For the text-containing cell, return its midpoint in [x, y] coordinate format. 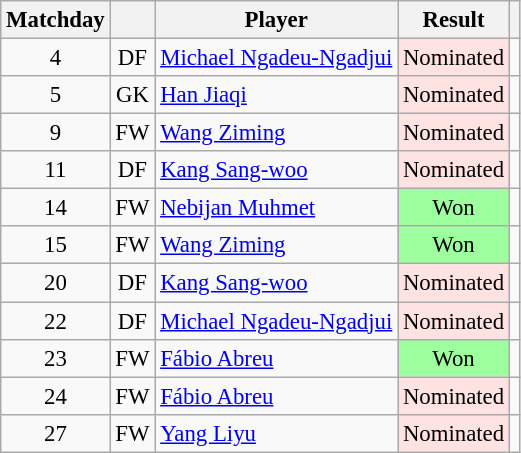
27 [56, 433]
Han Jiaqi [276, 95]
Matchday [56, 20]
22 [56, 321]
15 [56, 245]
9 [56, 133]
5 [56, 95]
23 [56, 358]
24 [56, 396]
Result [454, 20]
11 [56, 170]
Player [276, 20]
20 [56, 283]
GK [132, 95]
4 [56, 58]
Nebijan Muhmet [276, 208]
14 [56, 208]
Yang Liyu [276, 433]
